Identify which cell holds the provided text, then report its (x, y) central coordinate. 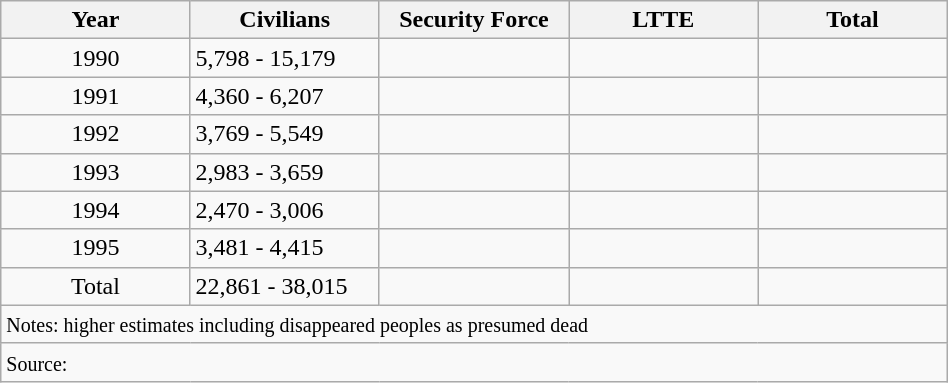
1991 (96, 96)
Civilians (284, 20)
3,769 - 5,549 (284, 134)
1993 (96, 172)
Year (96, 20)
22,861 - 38,015 (284, 286)
2,983 - 3,659 (284, 172)
5,798 - 15,179 (284, 58)
1995 (96, 248)
LTTE (664, 20)
1994 (96, 210)
1992 (96, 134)
Notes: higher estimates including disappeared peoples as presumed dead (474, 324)
Source: (474, 362)
1990 (96, 58)
Security Force (474, 20)
2,470 - 3,006 (284, 210)
4,360 - 6,207 (284, 96)
3,481 - 4,415 (284, 248)
